Identify which cell holds the provided text, then report its [x, y] central coordinate. 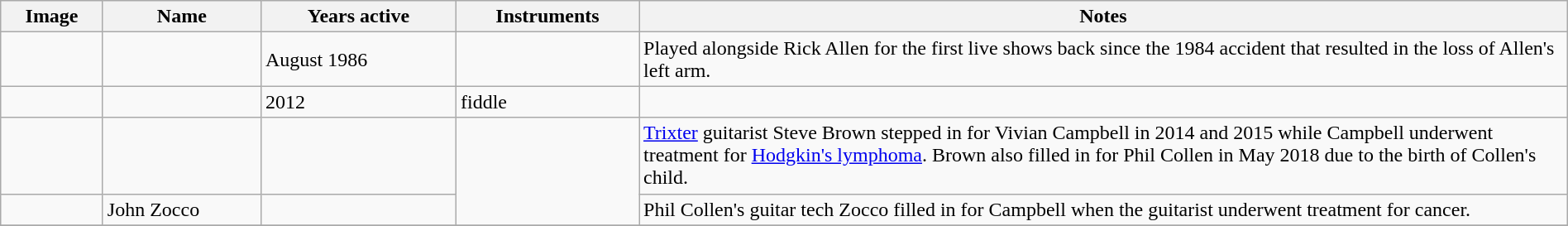
Image [52, 17]
Notes [1103, 17]
Phil Collen's guitar tech Zocco filled in for Campbell when the guitarist underwent treatment for cancer. [1103, 209]
2012 [358, 102]
Played alongside Rick Allen for the first live shows back since the 1984 accident that resulted in the loss of Allen's left arm. [1103, 60]
fiddle [547, 102]
Name [182, 17]
Years active [358, 17]
Instruments [547, 17]
August 1986 [358, 60]
John Zocco [182, 209]
